Locate the cell with the specified text and output its (x, y) center coordinate. 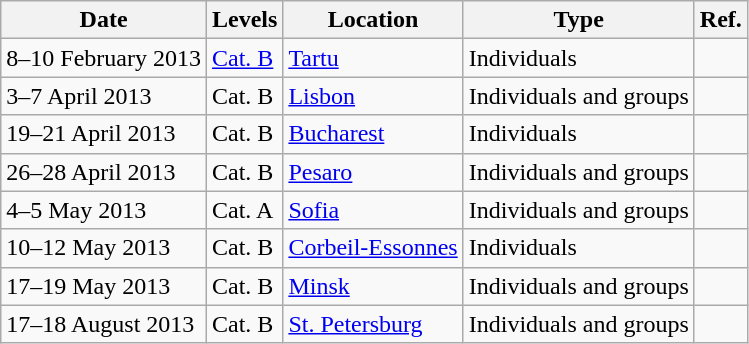
Corbeil-Essonnes (373, 248)
Ref. (720, 20)
Lisbon (373, 96)
Sofia (373, 210)
Type (578, 20)
Tartu (373, 58)
Cat. A (244, 210)
17–19 May 2013 (104, 286)
Date (104, 20)
St. Petersburg (373, 324)
10–12 May 2013 (104, 248)
Minsk (373, 286)
3–7 April 2013 (104, 96)
Levels (244, 20)
19–21 April 2013 (104, 134)
Pesaro (373, 172)
26–28 April 2013 (104, 172)
17–18 August 2013 (104, 324)
8–10 February 2013 (104, 58)
4–5 May 2013 (104, 210)
Bucharest (373, 134)
Location (373, 20)
